Return [X, Y] of the center of cell containing provided text 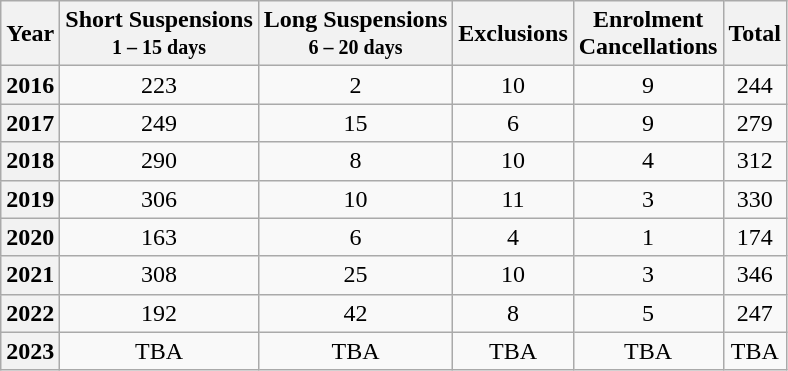
EnrolmentCancellations [648, 34]
1 [648, 237]
308 [159, 275]
Total [755, 34]
5 [648, 313]
247 [755, 313]
2020 [30, 237]
174 [755, 237]
2019 [30, 199]
312 [755, 161]
Year [30, 34]
279 [755, 123]
25 [356, 275]
Exclusions [513, 34]
244 [755, 85]
2 [356, 85]
15 [356, 123]
223 [159, 85]
Long Suspensions6 – 20 days [356, 34]
42 [356, 313]
346 [755, 275]
306 [159, 199]
Short Suspensions1 – 15 days [159, 34]
249 [159, 123]
330 [755, 199]
2016 [30, 85]
2021 [30, 275]
2017 [30, 123]
192 [159, 313]
163 [159, 237]
11 [513, 199]
2023 [30, 351]
2018 [30, 161]
290 [159, 161]
2022 [30, 313]
